Find where the given text appears and provide that cell's center as (X, Y) coordinate. 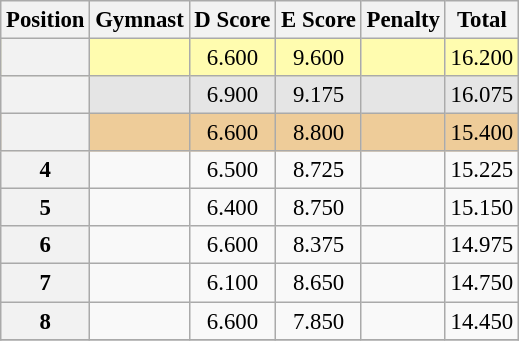
8.375 (318, 245)
6.100 (232, 283)
9.600 (318, 58)
6.500 (232, 170)
4 (46, 170)
8.650 (318, 283)
15.150 (482, 208)
14.450 (482, 321)
16.075 (482, 95)
14.750 (482, 283)
16.200 (482, 58)
7 (46, 283)
6.900 (232, 95)
D Score (232, 20)
8.725 (318, 170)
5 (46, 208)
6 (46, 245)
8.800 (318, 133)
8.750 (318, 208)
8 (46, 321)
14.975 (482, 245)
Gymnast (140, 20)
Penalty (403, 20)
E Score (318, 20)
Position (46, 20)
7.850 (318, 321)
6.400 (232, 208)
15.225 (482, 170)
Total (482, 20)
15.400 (482, 133)
9.175 (318, 95)
